From the cell containing the given text, extract its center point as (x, y) coordinate. 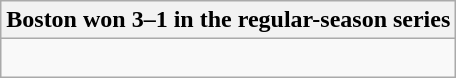
Boston won 3–1 in the regular-season series (228, 20)
